Capture the cell that displays the provided text and extract its (X, Y) central coordinate. 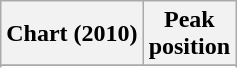
Chart (2010) (72, 34)
Peakposition (189, 34)
